Provide the [X, Y] coordinate of the cell's center where the given text is located.  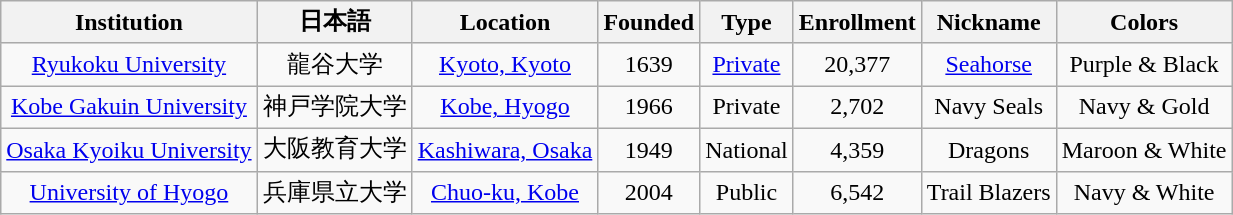
Trail Blazers [988, 192]
Founded [649, 22]
Navy & White [1144, 192]
Osaka Kyoiku University [129, 150]
Kobe, Hyogo [505, 108]
龍谷大学 [334, 64]
20,377 [857, 64]
Location [505, 22]
Institution [129, 22]
日本語 [334, 22]
1639 [649, 64]
大阪教育大学 [334, 150]
神戸学院大学 [334, 108]
1949 [649, 150]
Navy & Gold [1144, 108]
兵庫県立大学 [334, 192]
Public [747, 192]
Maroon & White [1144, 150]
Purple & Black [1144, 64]
National [747, 150]
2004 [649, 192]
4,359 [857, 150]
Chuo-ku, Kobe [505, 192]
Enrollment [857, 22]
Kobe Gakuin University [129, 108]
6,542 [857, 192]
1966 [649, 108]
Kashiwara, Osaka [505, 150]
Nickname [988, 22]
Dragons [988, 150]
Ryukoku University [129, 64]
Colors [1144, 22]
University of Hyogo [129, 192]
Seahorse [988, 64]
Kyoto, Kyoto [505, 64]
Navy Seals [988, 108]
Type [747, 22]
2,702 [857, 108]
